Scan for the cell matching the given text and deliver its [x, y] coordinate at center. 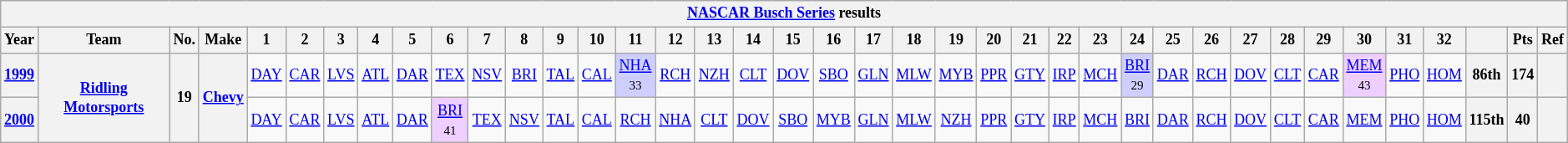
8 [524, 40]
MEM [1364, 120]
30 [1364, 40]
No. [184, 40]
Ref [1553, 40]
26 [1211, 40]
Pts [1523, 40]
4 [376, 40]
NASCAR Busch Series results [784, 13]
13 [714, 40]
9 [560, 40]
BRI41 [450, 120]
2000 [20, 120]
11 [635, 40]
15 [793, 40]
6 [450, 40]
18 [913, 40]
25 [1172, 40]
12 [675, 40]
28 [1287, 40]
1999 [20, 75]
21 [1030, 40]
Team [104, 40]
3 [341, 40]
Year [20, 40]
1 [266, 40]
22 [1064, 40]
23 [1100, 40]
2 [305, 40]
31 [1404, 40]
Make [223, 40]
29 [1323, 40]
86th [1486, 75]
5 [412, 40]
10 [596, 40]
NHA33 [635, 75]
20 [994, 40]
16 [834, 40]
40 [1523, 120]
174 [1523, 75]
NHA [675, 120]
17 [873, 40]
14 [753, 40]
Ridling Motorsports [104, 97]
32 [1444, 40]
7 [488, 40]
BRI29 [1137, 75]
MEM43 [1364, 75]
24 [1137, 40]
115th [1486, 120]
Chevy [223, 97]
27 [1251, 40]
